Search for the cell housing the specified text and yield its (X, Y) center coordinate. 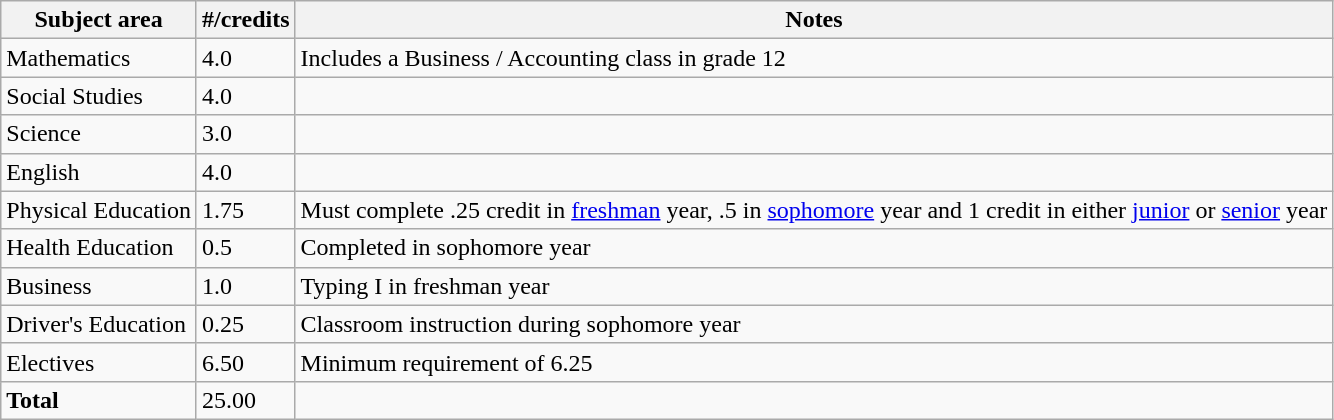
1.75 (246, 210)
Notes (814, 20)
Typing I in freshman year (814, 286)
Subject area (99, 20)
Minimum requirement of 6.25 (814, 362)
Completed in sophomore year (814, 248)
Classroom instruction during sophomore year (814, 324)
3.0 (246, 134)
Includes a Business / Accounting class in grade 12 (814, 58)
Business (99, 286)
Health Education (99, 248)
#/credits (246, 20)
Must complete .25 credit in freshman year, .5 in sophomore year and 1 credit in either junior or senior year (814, 210)
0.25 (246, 324)
1.0 (246, 286)
Physical Education (99, 210)
English (99, 172)
25.00 (246, 400)
Science (99, 134)
0.5 (246, 248)
Driver's Education (99, 324)
6.50 (246, 362)
Mathematics (99, 58)
Electives (99, 362)
Total (99, 400)
Social Studies (99, 96)
